Scan for the cell matching the given text and deliver its [x, y] coordinate at center. 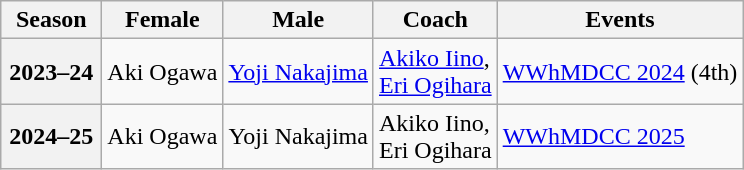
WWhMDCC 2025 [620, 136]
Events [620, 20]
Coach [435, 20]
Season [52, 20]
Male [298, 20]
2024–25 [52, 136]
Female [162, 20]
WWhMDCC 2024 (4th) [620, 72]
2023–24 [52, 72]
